Find where the given text appears and provide that cell's center as [x, y] coordinate. 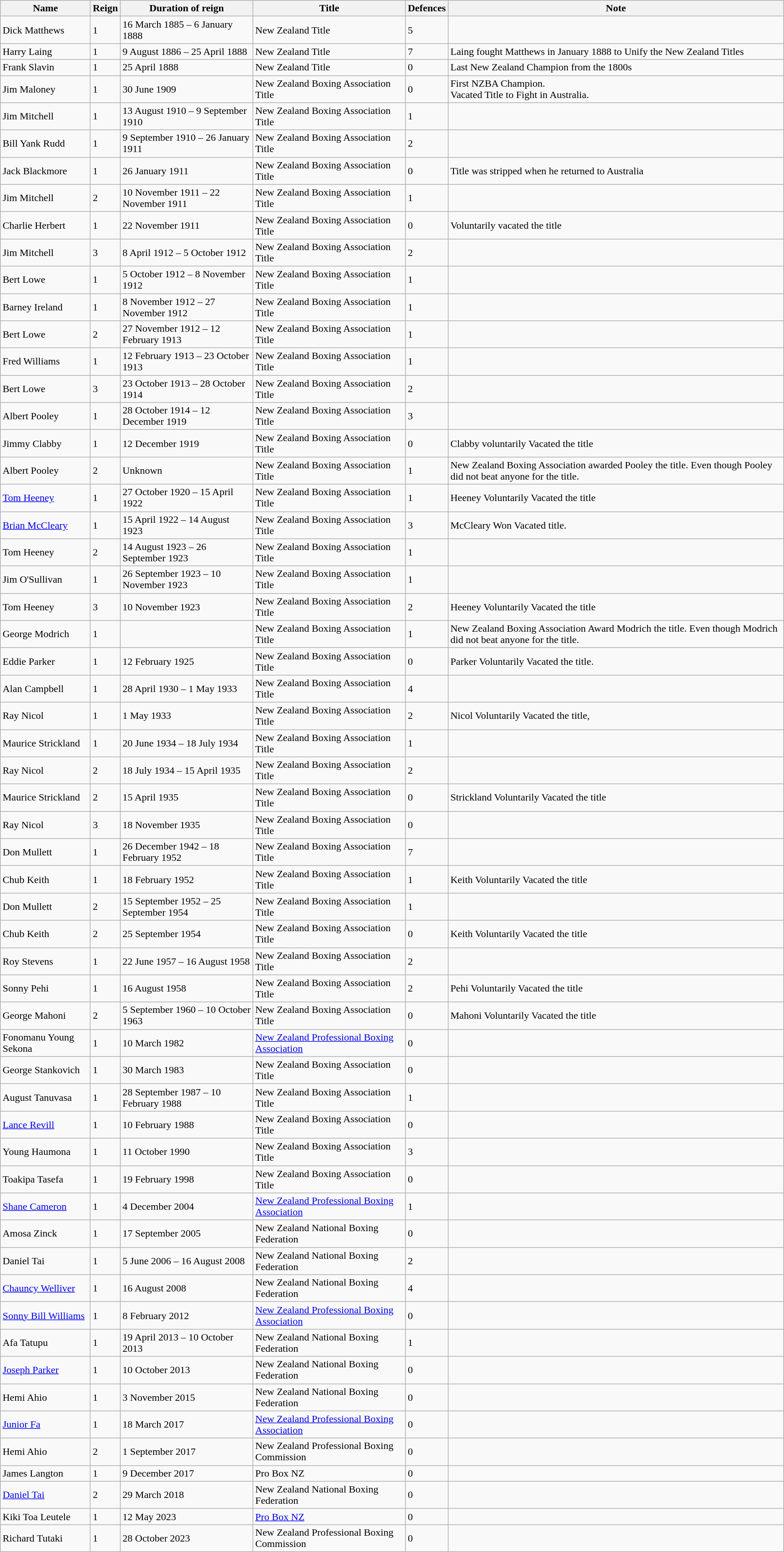
Roy Stevens [45, 961]
Jack Blackmore [45, 171]
Laing fought Matthews in January 1888 to Unify the New Zealand Titles [616, 52]
18 February 1952 [187, 880]
23 October 1913 – 28 October 1914 [187, 389]
5 June 2006 – 16 August 2008 [187, 1261]
Reign [106, 8]
5 [427, 30]
Strickland Voluntarily Vacated the title [616, 798]
19 February 1998 [187, 1179]
18 November 1935 [187, 825]
Harry Laing [45, 52]
30 March 1983 [187, 1070]
10 October 2013 [187, 1370]
Jimmy Clabby [45, 443]
22 June 1957 – 16 August 1958 [187, 961]
9 December 2017 [187, 1473]
16 August 2008 [187, 1289]
Title was stripped when he returned to Australia [616, 171]
Bill Yank Rudd [45, 143]
Afa Tatupu [45, 1343]
25 September 1954 [187, 934]
Nicol Voluntarily Vacated the title, [616, 715]
13 August 1910 – 9 September 1910 [187, 116]
16 August 1958 [187, 989]
Alan Campbell [45, 689]
Frank Slavin [45, 67]
Barney Ireland [45, 307]
Brian McCleary [45, 525]
10 November 1923 [187, 607]
29 March 2018 [187, 1495]
12 May 2023 [187, 1516]
28 October 1914 – 12 December 1919 [187, 416]
11 October 1990 [187, 1152]
15 April 1935 [187, 798]
8 November 1912 – 27 November 1912 [187, 307]
27 November 1912 – 12 February 1913 [187, 334]
Title [329, 8]
Sonny Bill Williams [45, 1315]
Fonomanu Young Sekona [45, 1043]
George Stankovich [45, 1070]
Kiki Toa Leutele [45, 1516]
Last New Zealand Champion from the 1800s [616, 67]
First NZBA Champion.Vacated Title to Fight in Australia. [616, 89]
George Mahoni [45, 1015]
28 September 1987 – 10 February 1988 [187, 1098]
25 April 1888 [187, 67]
Amosa Zinck [45, 1234]
8 April 1912 – 5 October 1912 [187, 252]
4 December 2004 [187, 1206]
19 April 2013 – 10 October 2013 [187, 1343]
Charlie Herbert [45, 225]
Parker Voluntarily Vacated the title. [616, 661]
Name [45, 8]
Clabby voluntarily Vacated the title [616, 443]
Dick Matthews [45, 30]
Sonny Pehi [45, 989]
8 February 2012 [187, 1315]
Eddie Parker [45, 661]
New Zealand Boxing Association awarded Pooley the title. Even though Pooley did not beat anyone for the title. [616, 471]
12 February 1925 [187, 661]
14 August 1923 – 26 September 1923 [187, 552]
Chauncy Welliver [45, 1289]
28 April 1930 – 1 May 1933 [187, 689]
9 August 1886 – 25 April 1888 [187, 52]
Fred Williams [45, 362]
3 November 2015 [187, 1397]
30 June 1909 [187, 89]
28 October 2023 [187, 1538]
5 September 1960 – 10 October 1963 [187, 1015]
9 September 1910 – 26 January 1911 [187, 143]
August Tanuvasa [45, 1098]
Junior Fa [45, 1424]
Toakipa Tasefa [45, 1179]
18 July 1934 – 15 April 1935 [187, 771]
20 June 1934 – 18 July 1934 [187, 743]
Richard Tutaki [45, 1538]
James Langton [45, 1473]
10 February 1988 [187, 1124]
18 March 2017 [187, 1424]
Jim O'Sullivan [45, 580]
Defences [427, 8]
27 October 1920 – 15 April 1922 [187, 498]
Duration of reign [187, 8]
Pehi Voluntarily Vacated the title [616, 989]
Lance Revill [45, 1124]
Jim Maloney [45, 89]
15 September 1952 – 25 September 1954 [187, 906]
12 December 1919 [187, 443]
Joseph Parker [45, 1370]
New Zealand Boxing Association Award Modrich the title. Even though Modrich did not beat anyone for the title. [616, 634]
17 September 2005 [187, 1234]
Voluntarily vacated the title [616, 225]
Unknown [187, 471]
16 March 1885 – 6 January 1888 [187, 30]
26 January 1911 [187, 171]
22 November 1911 [187, 225]
Young Haumona [45, 1152]
26 December 1942 – 18 February 1952 [187, 852]
26 September 1923 – 10 November 1923 [187, 580]
15 April 1922 – 14 August 1923 [187, 525]
12 February 1913 – 23 October 1913 [187, 362]
10 March 1982 [187, 1043]
McCleary Won Vacated title. [616, 525]
George Modrich [45, 634]
Mahoni Voluntarily Vacated the title [616, 1015]
Note [616, 8]
1 September 2017 [187, 1452]
Shane Cameron [45, 1206]
1 May 1933 [187, 715]
5 October 1912 – 8 November 1912 [187, 280]
10 November 1911 – 22 November 1911 [187, 198]
